Capture the cell that displays the provided text and extract its (x, y) central coordinate. 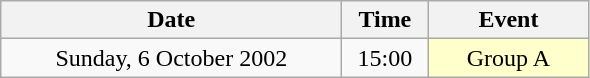
Group A (508, 58)
Date (172, 20)
Time (385, 20)
15:00 (385, 58)
Event (508, 20)
Sunday, 6 October 2002 (172, 58)
